Search for the cell housing the specified text and yield its (x, y) center coordinate. 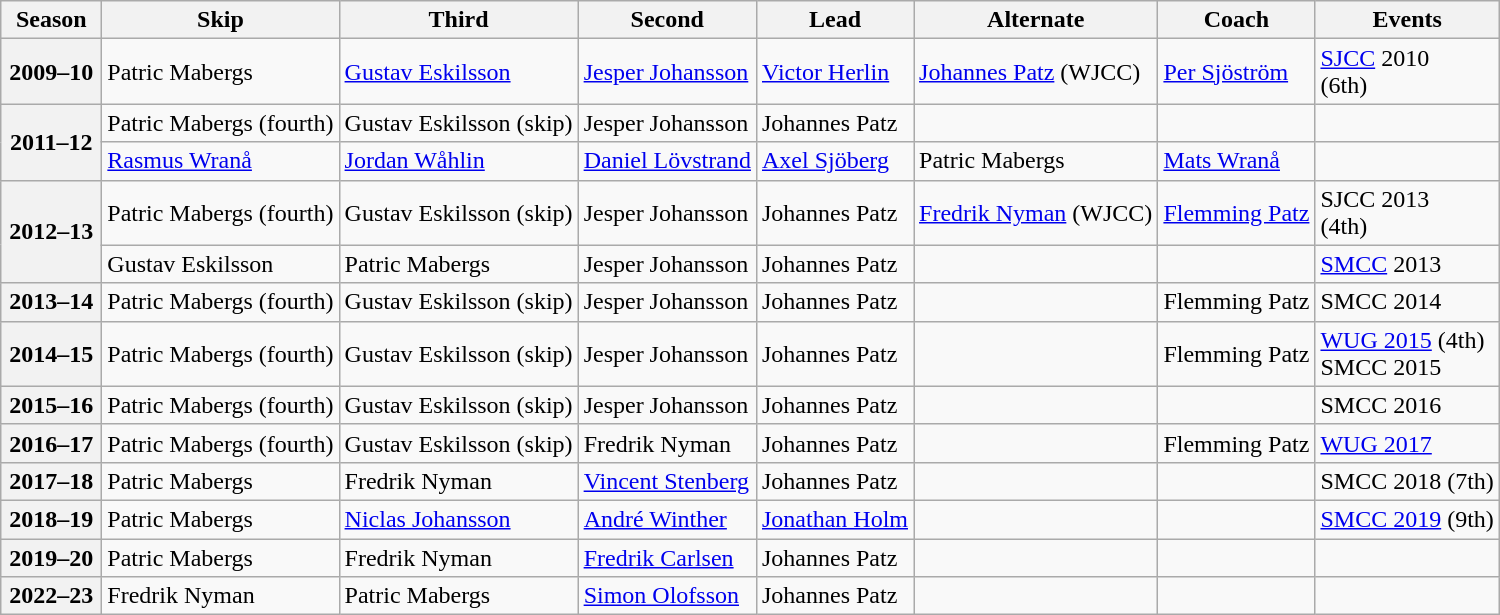
2016–17 (52, 443)
Daniel Lövstrand (667, 161)
2012–13 (52, 232)
2009–10 (52, 72)
2014–15 (52, 354)
Second (667, 20)
Lead (834, 20)
SMCC 2014 (1407, 302)
Johannes Patz (WJCC) (1036, 72)
Per Sjöström (1236, 72)
WUG 2015 (4th)SMCC 2015 (1407, 354)
Alternate (1036, 20)
Fredrik Carlsen (667, 557)
SMCC 2018 (7th) (1407, 481)
Third (458, 20)
SMCC 2013 (1407, 264)
2019–20 (52, 557)
Fredrik Nyman (WJCC) (1036, 212)
Season (52, 20)
Niclas Johansson (458, 519)
SJCC 2010 (6th) (1407, 72)
2013–14 (52, 302)
André Winther (667, 519)
Jonathan Holm (834, 519)
SMCC 2016 (1407, 405)
2022–23 (52, 596)
Mats Wranå (1236, 161)
Vincent Stenberg (667, 481)
2018–19 (52, 519)
WUG 2017 (1407, 443)
Coach (1236, 20)
SJCC 2013 (4th) (1407, 212)
Jordan Wåhlin (458, 161)
Rasmus Wranå (220, 161)
2015–16 (52, 405)
Skip (220, 20)
2017–18 (52, 481)
2011–12 (52, 142)
Simon Olofsson (667, 596)
SMCC 2019 (9th) (1407, 519)
Victor Herlin (834, 72)
Events (1407, 20)
Axel Sjöberg (834, 161)
